Capture the cell that displays the provided text and extract its [X, Y] central coordinate. 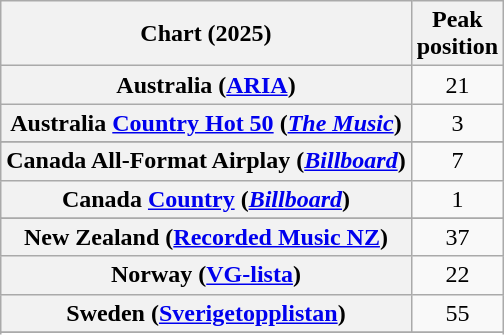
3 [457, 123]
21 [457, 85]
37 [457, 237]
Sweden (Sverigetopplistan) [206, 313]
Australia Country Hot 50 (The Music) [206, 123]
Canada Country (Billboard) [206, 199]
7 [457, 161]
22 [457, 275]
Canada All-Format Airplay (Billboard) [206, 161]
Peakposition [457, 34]
Norway (VG-lista) [206, 275]
Australia (ARIA) [206, 85]
Chart (2025) [206, 34]
New Zealand (Recorded Music NZ) [206, 237]
55 [457, 313]
1 [457, 199]
